Extract the [x, y] coordinate from the center of the cell holding the provided text.  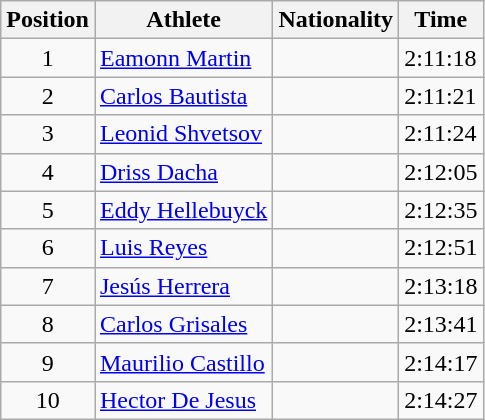
Athlete [183, 20]
2:13:41 [441, 324]
8 [48, 324]
5 [48, 210]
Eamonn Martin [183, 58]
Carlos Bautista [183, 96]
2:11:24 [441, 134]
Luis Reyes [183, 248]
Hector De Jesus [183, 400]
2:11:21 [441, 96]
Time [441, 20]
2:14:17 [441, 362]
2:11:18 [441, 58]
Position [48, 20]
2:12:51 [441, 248]
4 [48, 172]
2:14:27 [441, 400]
Maurilio Castillo [183, 362]
2 [48, 96]
7 [48, 286]
1 [48, 58]
2:13:18 [441, 286]
Leonid Shvetsov [183, 134]
Eddy Hellebuyck [183, 210]
Carlos Grisales [183, 324]
Driss Dacha [183, 172]
Nationality [336, 20]
10 [48, 400]
2:12:35 [441, 210]
2:12:05 [441, 172]
9 [48, 362]
3 [48, 134]
Jesús Herrera [183, 286]
6 [48, 248]
